Pinpoint the cell where the given text exists, returning its (X, Y) midpoint coordinate. 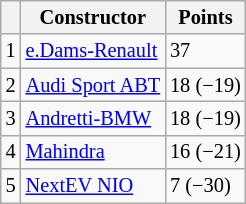
Constructor (93, 17)
7 (−30) (206, 186)
4 (11, 152)
Points (206, 17)
2 (11, 85)
e.Dams-Renault (93, 51)
NextEV NIO (93, 186)
5 (11, 186)
1 (11, 51)
16 (−21) (206, 152)
Andretti-BMW (93, 118)
Audi Sport ABT (93, 85)
3 (11, 118)
37 (206, 51)
Mahindra (93, 152)
